From the cell containing the given text, extract its center point as (X, Y) coordinate. 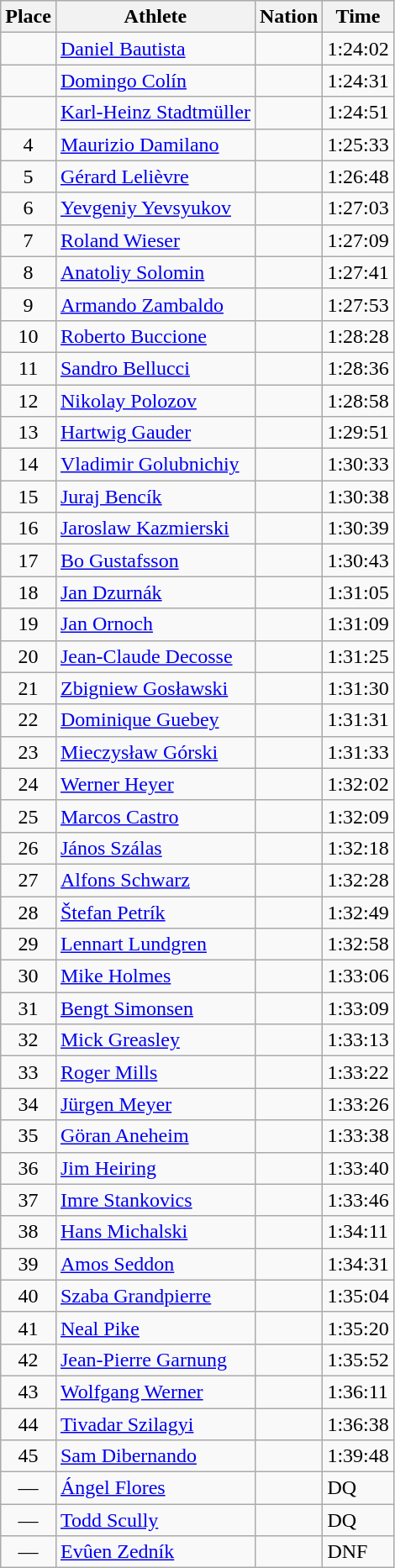
Jean-Pierre Garnung (155, 1360)
Tivadar Szilagyi (155, 1424)
Jean-Claude Decosse (155, 656)
1:28:58 (358, 401)
Szaba Grandpierre (155, 1296)
1:28:28 (358, 336)
1:24:02 (358, 49)
29 (29, 944)
Jan Dzurnák (155, 592)
Lennart Lundgren (155, 944)
37 (29, 1200)
27 (29, 880)
7 (29, 240)
15 (29, 497)
Štefan Petrík (155, 912)
Mike Holmes (155, 976)
1:30:43 (358, 560)
35 (29, 1136)
17 (29, 560)
12 (29, 401)
34 (29, 1104)
38 (29, 1232)
1:33:13 (358, 1040)
26 (29, 848)
János Szálas (155, 848)
1:33:09 (358, 1008)
Hans Michalski (155, 1232)
4 (29, 145)
19 (29, 624)
1:25:33 (358, 145)
1:27:53 (358, 304)
Karl-Heinz Stadtmüller (155, 113)
Sandro Bellucci (155, 368)
Vladimir Golubnichiy (155, 465)
Athlete (155, 17)
Neal Pike (155, 1328)
1:35:20 (358, 1328)
11 (29, 368)
45 (29, 1456)
Imre Stankovics (155, 1200)
16 (29, 529)
Todd Scully (155, 1520)
1:36:38 (358, 1424)
43 (29, 1392)
Armando Zambaldo (155, 304)
1:32:58 (358, 944)
Evûen Zedník (155, 1552)
1:28:36 (358, 368)
1:29:51 (358, 433)
Anatoliy Solomin (155, 272)
32 (29, 1040)
1:32:49 (358, 912)
Amos Seddon (155, 1264)
Wolfgang Werner (155, 1392)
Jaroslaw Kazmierski (155, 529)
18 (29, 592)
1:32:09 (358, 816)
42 (29, 1360)
1:31:30 (358, 688)
Dominique Guebey (155, 720)
1:33:22 (358, 1072)
8 (29, 272)
Roland Wieser (155, 240)
6 (29, 208)
1:30:39 (358, 529)
10 (29, 336)
1:30:38 (358, 497)
20 (29, 656)
22 (29, 720)
30 (29, 976)
21 (29, 688)
24 (29, 784)
1:31:31 (358, 720)
1:32:28 (358, 880)
Ángel Flores (155, 1488)
1:26:48 (358, 176)
1:36:11 (358, 1392)
1:33:06 (358, 976)
33 (29, 1072)
Daniel Bautista (155, 49)
1:35:52 (358, 1360)
41 (29, 1328)
Werner Heyer (155, 784)
Time (358, 17)
Mick Greasley (155, 1040)
Jürgen Meyer (155, 1104)
1:24:31 (358, 81)
1:27:09 (358, 240)
Bengt Simonsen (155, 1008)
28 (29, 912)
Sam Dibernando (155, 1456)
Roger Mills (155, 1072)
1:34:11 (358, 1232)
1:39:48 (358, 1456)
1:31:09 (358, 624)
Jim Heiring (155, 1168)
13 (29, 433)
1:32:18 (358, 848)
1:33:46 (358, 1200)
Alfons Schwarz (155, 880)
Nikolay Polozov (155, 401)
1:33:40 (358, 1168)
44 (29, 1424)
Hartwig Gauder (155, 433)
Marcos Castro (155, 816)
Roberto Buccione (155, 336)
DNF (358, 1552)
31 (29, 1008)
Maurizio Damilano (155, 145)
1:34:31 (358, 1264)
36 (29, 1168)
Place (29, 17)
5 (29, 176)
Jan Ornoch (155, 624)
1:33:38 (358, 1136)
Göran Aneheim (155, 1136)
Mieczysław Górski (155, 752)
1:31:25 (358, 656)
Yevgeniy Yevsyukov (155, 208)
Juraj Bencík (155, 497)
9 (29, 304)
Domingo Colín (155, 81)
23 (29, 752)
1:27:03 (358, 208)
1:33:26 (358, 1104)
25 (29, 816)
Gérard Lelièvre (155, 176)
1:31:33 (358, 752)
Bo Gustafsson (155, 560)
1:31:05 (358, 592)
39 (29, 1264)
1:27:41 (358, 272)
1:30:33 (358, 465)
40 (29, 1296)
1:24:51 (358, 113)
Zbigniew Gosławski (155, 688)
1:35:04 (358, 1296)
Nation (288, 17)
1:32:02 (358, 784)
14 (29, 465)
